Provide the [X, Y] coordinate of the cell's center where the given text is located.  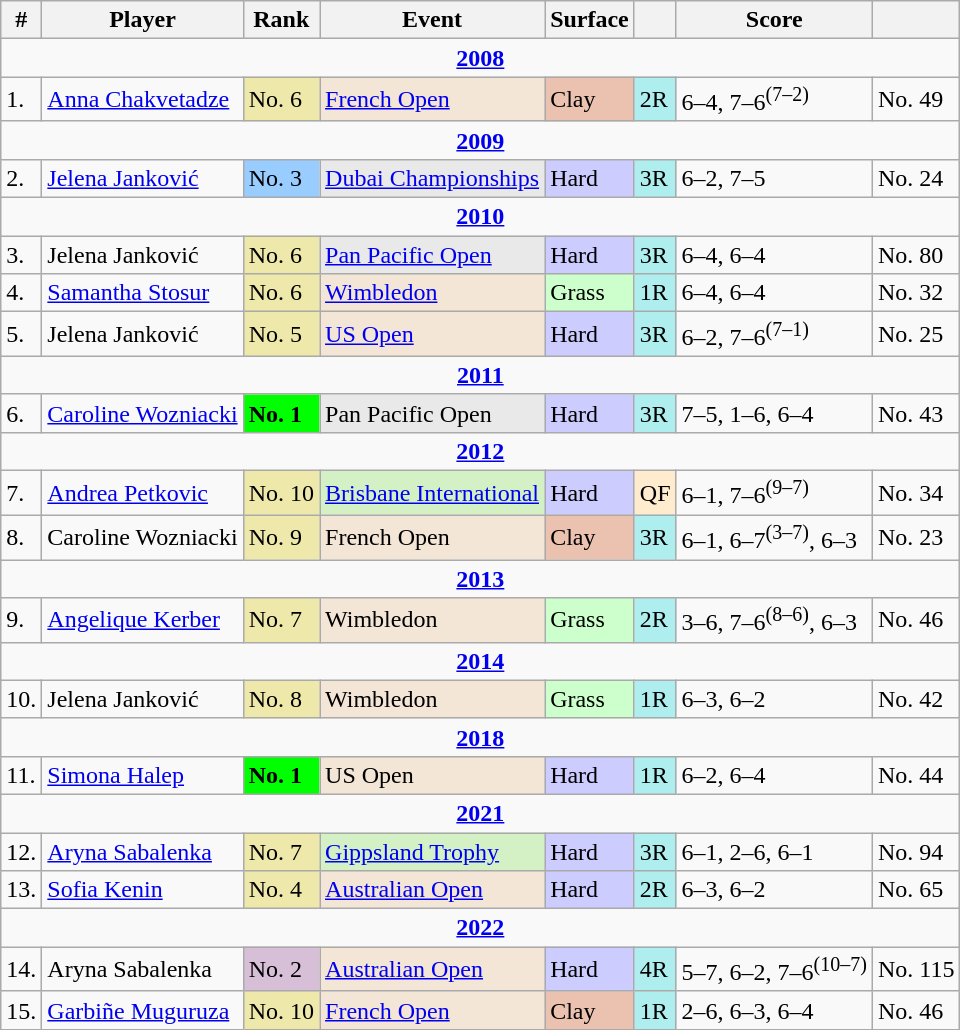
Anna Chakvetadze [142, 100]
2013 [480, 579]
11. [22, 775]
No. 3 [281, 178]
No. 43 [916, 413]
Score [774, 20]
3. [22, 255]
2–6, 6–3, 6–4 [774, 1010]
2010 [480, 217]
No. 2 [281, 970]
2. [22, 178]
No. 49 [916, 100]
4R [655, 970]
10. [22, 699]
6–1, 2–6, 6–1 [774, 852]
No. 4 [281, 890]
4. [22, 293]
6–2, 7–6(7–1) [774, 334]
Sofia Kenin [142, 890]
7–5, 1–6, 6–4 [774, 413]
No. 34 [916, 492]
No. 80 [916, 255]
15. [22, 1010]
Gippsland Trophy [432, 852]
No. 25 [916, 334]
6. [22, 413]
2008 [480, 58]
2012 [480, 451]
2018 [480, 737]
8. [22, 538]
Simona Halep [142, 775]
Andrea Petkovic [142, 492]
13. [22, 890]
No. 94 [916, 852]
No. 9 [281, 538]
14. [22, 970]
QF [655, 492]
No. 5 [281, 334]
Samantha Stosur [142, 293]
2022 [480, 928]
2011 [480, 375]
Surface [590, 20]
9. [22, 620]
Angelique Kerber [142, 620]
# [22, 20]
2009 [480, 140]
2014 [480, 661]
Event [432, 20]
3–6, 7–6(8–6), 6–3 [774, 620]
Rank [281, 20]
No. 115 [916, 970]
Player [142, 20]
6–1, 7–6(9–7) [774, 492]
12. [22, 852]
No. 23 [916, 538]
No. 42 [916, 699]
No. 8 [281, 699]
6–1, 6–7(3–7), 6–3 [774, 538]
Brisbane International [432, 492]
6–4, 7–6(7–2) [774, 100]
5. [22, 334]
No. 44 [916, 775]
Garbiñe Muguruza [142, 1010]
No. 65 [916, 890]
1. [22, 100]
2021 [480, 813]
6–2, 7–5 [774, 178]
6–2, 6–4 [774, 775]
No. 32 [916, 293]
No. 24 [916, 178]
7. [22, 492]
5–7, 6–2, 7–6(10–7) [774, 970]
Dubai Championships [432, 178]
